From the cell containing the given text, extract its center point as [x, y] coordinate. 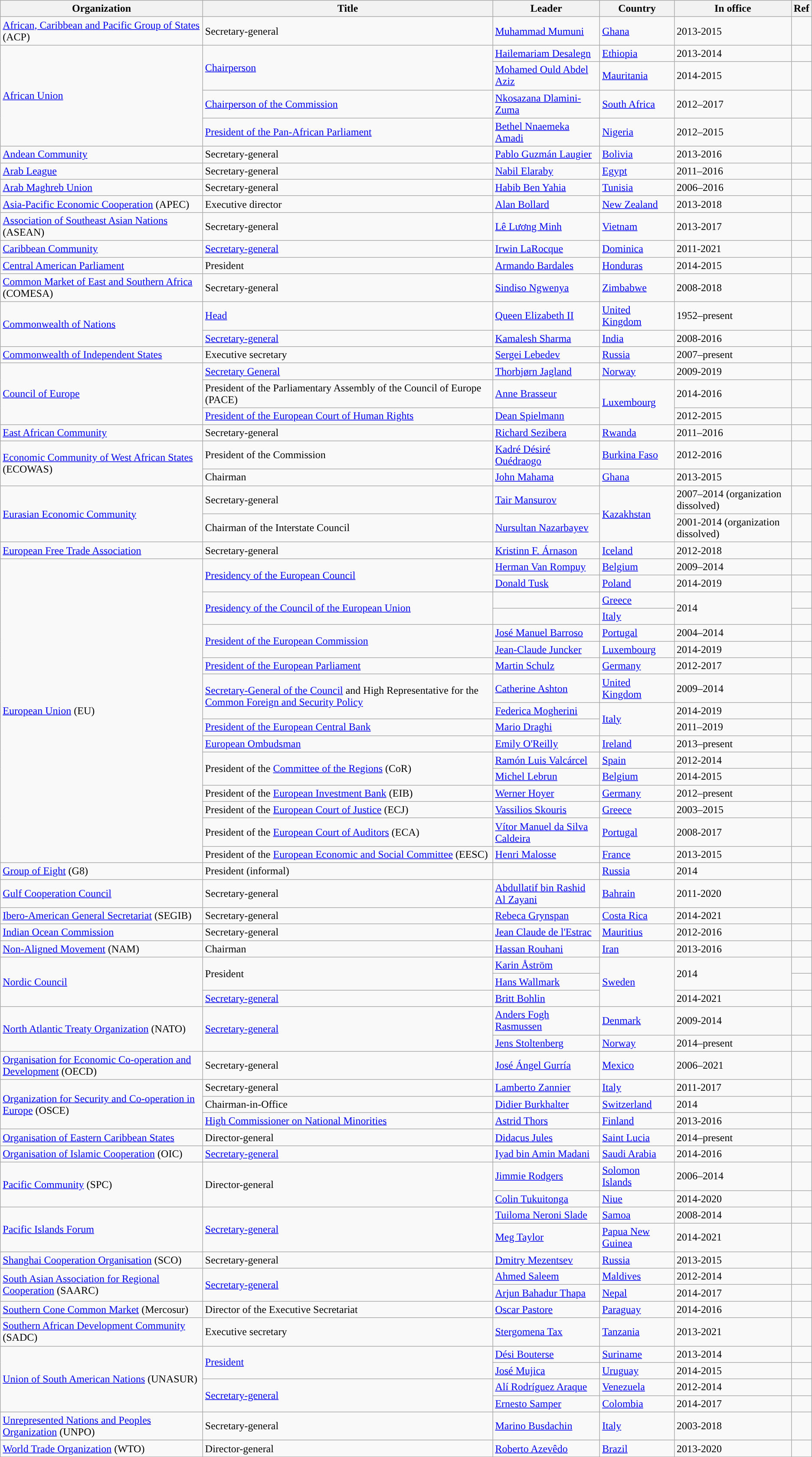
Arjun Bahadur Thapa [547, 1293]
2009-2019 [733, 371]
Nkosazana Dlamini-Zuma [547, 104]
2006–2014 [733, 1176]
East African Community [101, 433]
Presidency of the Council of the European Union [348, 608]
President of the European Commission [348, 641]
2012–2015 [733, 132]
Caribbean Community [101, 249]
2013-2020 [733, 1448]
North Atlantic Treaty Organization (NATO) [101, 1029]
Kristinn F. Árnason [547, 550]
India [637, 338]
Mexico [637, 1066]
Zimbabwe [637, 288]
Federica Mogherini [547, 711]
Oscar Pastore [547, 1309]
Michel Lebrun [547, 777]
Pacific Islands Forum [101, 1230]
Finland [637, 1121]
Paraguay [637, 1309]
Ireland [637, 744]
Organisation of Islamic Cooperation (OIC) [101, 1154]
2007–2014 (organization dissolved) [733, 500]
2012–2017 [733, 104]
Donald Tusk [547, 583]
President of the European Investment Bank (EIB) [348, 793]
Nepal [637, 1293]
2008-2018 [733, 288]
2004–2014 [733, 633]
Vassilios Skouris [547, 810]
Bethel Nnaemeka Amadi [547, 132]
Didier Burkhalter [547, 1104]
1952–present [733, 316]
Common Market of East and Southern Africa (COMESA) [101, 288]
Bolivia [637, 154]
President of the European Court of Justice (ECJ) [348, 810]
Queen Elizabeth II [547, 316]
Colin Tukuitonga [547, 1199]
France [637, 854]
2013-2018 [733, 204]
Suriname [637, 1354]
Pablo Guzmán Laugier [547, 154]
Association of Southeast Asian Nations (ASEAN) [101, 226]
Unrepresented Nations and Peoples Organization (UNPO) [101, 1426]
Dmitry Mezentsev [547, 1260]
Catherine Ashton [547, 688]
José Manuel Barroso [547, 633]
2012-2015 [733, 416]
Ahmed Saleem [547, 1277]
Presidency of the European Council [348, 575]
Jens Stoltenberg [547, 1043]
Tunisia [637, 187]
Nursultan Nazarbayev [547, 528]
Chairman-in-Office [348, 1104]
José Ángel Gurría [547, 1066]
New Zealand [637, 204]
Muhammad Mumuni [547, 31]
Hans Wallmark [547, 982]
Rwanda [637, 433]
Group of Eight (G8) [101, 871]
Tuiloma Neroni Slade [547, 1215]
2011-2017 [733, 1088]
Leader [547, 9]
Eurasian Economic Community [101, 514]
José Mujica [547, 1371]
2011–2019 [733, 727]
Pacific Community (SPC) [101, 1185]
Ramón Luis Valcárcel [547, 760]
Mauritania [637, 75]
Habib Ben Yahia [547, 187]
Abdullatif bin Rashid Al Zayani [547, 893]
Iceland [637, 550]
Indian Ocean Commission [101, 932]
Richard Sezibera [547, 433]
Vietnam [637, 226]
Gulf Cooperation Council [101, 893]
2013–present [733, 744]
Iran [637, 949]
Didacus Jules [547, 1137]
2006–2021 [733, 1066]
Kazakhstan [637, 514]
Ernesto Samper [547, 1404]
African Union [101, 95]
Secretary General [348, 371]
Britt Bohlin [547, 998]
European Ombudsman [348, 744]
Executive director [348, 204]
President of the European Court of Auditors (ECA) [348, 832]
Commonwealth of Nations [101, 325]
Organization [101, 9]
Andean Community [101, 154]
2009-2014 [733, 1021]
Sergei Lebedev [547, 355]
2001-2014 (organization dissolved) [733, 528]
2011-2020 [733, 893]
South Asian Association for Regional Cooperation (SAARC) [101, 1285]
Lamberto Zannier [547, 1088]
Nabil Elaraby [547, 171]
Head [348, 316]
President of the European Economic and Social Committee (EESC) [348, 854]
2012–present [733, 793]
President of the European Parliament [348, 666]
2013-2021 [733, 1332]
President of the Committee of the Regions (CoR) [348, 768]
John Mahama [547, 477]
Poland [637, 583]
Saudi Arabia [637, 1154]
Chairperson of the Commission [348, 104]
Solomon Islands [637, 1176]
2012-2018 [733, 550]
Hassan Rouhani [547, 949]
Dési Bouterse [547, 1354]
Chairperson [348, 68]
African, Caribbean and Pacific Group of States (ACP) [101, 31]
South Africa [637, 104]
President of the Commission [348, 455]
Union of South American Nations (UNASUR) [101, 1379]
2006–2016 [733, 187]
European Free Trade Association [101, 550]
Dominica [637, 249]
Vítor Manuel da Silva Caldeira [547, 832]
Kamalesh Sharma [547, 338]
Ref [802, 9]
Alí Rodríguez Araque [547, 1387]
2008-2017 [733, 832]
Marino Busdachin [547, 1426]
World Trade Organization (WTO) [101, 1448]
Commonwealth of Independent States [101, 355]
Saint Lucia [637, 1137]
Emily O'Reilly [547, 744]
2012-2017 [733, 666]
Roberto Azevêdo [547, 1448]
Sindiso Ngwenya [547, 288]
Spain [637, 760]
Alan Bollard [547, 204]
Armando Bardales [547, 265]
Arab League [101, 171]
Iyad bin Amin Madani [547, 1154]
Switzerland [637, 1104]
2008-2014 [733, 1215]
Ibero-American General Secretariat (SEGIB) [101, 916]
President of the Parliamentary Assembly of the Council of Europe (PACE) [348, 394]
Meg Taylor [547, 1237]
Jean Claude de l'Estrac [547, 932]
Non-Aligned Movement (NAM) [101, 949]
Arab Maghreb Union [101, 187]
Anne Brasseur [547, 394]
Jean-Claude Juncker [547, 650]
Colombia [637, 1404]
Tanzania [637, 1332]
Honduras [637, 265]
Henri Malosse [547, 854]
2008-2016 [733, 338]
Nordic Council [101, 982]
Niue [637, 1199]
Ethiopia [637, 53]
Asia-Pacific Economic Cooperation (APEC) [101, 204]
Venezuela [637, 1387]
Shanghai Cooperation Organisation (SCO) [101, 1260]
Maldives [637, 1277]
Title [348, 9]
2011-2021 [733, 249]
Economic Community of West African States (ECOWAS) [101, 463]
Nigeria [637, 132]
Organization for Security and Co-operation in Europe (OSCE) [101, 1104]
President of the European Court of Human Rights [348, 416]
Country [637, 9]
Brazil [637, 1448]
Chairman of the Interstate Council [348, 528]
2007–present [733, 355]
Organisation of Eastern Caribbean States [101, 1137]
Denmark [637, 1021]
Southern Cone Common Market (Mercosur) [101, 1309]
Mario Draghi [547, 727]
2003-2018 [733, 1426]
Rebeca Grynspan [547, 916]
Samoa [637, 1215]
Herman Van Rompuy [547, 567]
Egypt [637, 171]
Karin Åström [547, 965]
Director of the Executive Secretariat [348, 1309]
Secretary-General of the Council and High Representative for the Common Foreign and Security Policy [348, 697]
Bahrain [637, 893]
Organisation for Economic Co-operation and Development (OECD) [101, 1066]
Burkina Faso [637, 455]
Papua New Guinea [637, 1237]
President (informal) [348, 871]
Central American Parliament [101, 265]
Werner Hoyer [547, 793]
Astrid Thors [547, 1121]
Martin Schulz [547, 666]
Lê Lương Minh [547, 226]
Anders Fogh Rasmussen [547, 1021]
High Commissioner on National Minorities [348, 1121]
Mauritius [637, 932]
Irwin LaRocque [547, 249]
Tair Mansurov [547, 500]
Sweden [637, 982]
2014-2020 [733, 1199]
Southern African Development Community (SADC) [101, 1332]
Dean Spielmann [547, 416]
Uruguay [637, 1371]
European Union (EU) [101, 711]
Thorbjørn Jagland [547, 371]
Jimmie Rodgers [547, 1176]
Hailemariam Desalegn [547, 53]
President of the European Central Bank [348, 727]
2013-2017 [733, 226]
Stergomena Tax [547, 1332]
Council of Europe [101, 394]
Mohamed Ould Abdel Aziz [547, 75]
Costa Rica [637, 916]
In office [733, 9]
President of the Pan-African Parliament [348, 132]
2003–2015 [733, 810]
Kadré Désiré Ouédraogo [547, 455]
